Detect which cell encompasses the target text, then output its (X, Y) center coordinate. 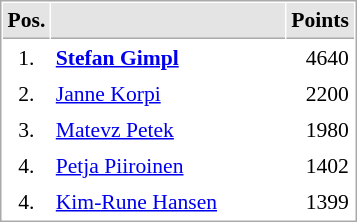
3. (26, 129)
2200 (320, 93)
Kim-Rune Hansen (168, 201)
Janne Korpi (168, 93)
1980 (320, 129)
1399 (320, 201)
2. (26, 93)
Stefan Gimpl (168, 57)
Matevz Petek (168, 129)
1. (26, 57)
Pos. (26, 21)
4640 (320, 57)
Petja Piiroinen (168, 165)
1402 (320, 165)
Points (320, 21)
